Return the (X, Y) coordinate for the center point of the cell that contains the specified text.  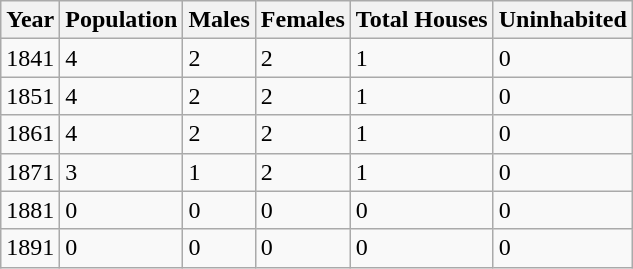
3 (122, 172)
1881 (30, 210)
1851 (30, 96)
1871 (30, 172)
Total Houses (422, 20)
1861 (30, 134)
Population (122, 20)
Uninhabited (562, 20)
Males (219, 20)
Year (30, 20)
Females (302, 20)
1891 (30, 248)
1841 (30, 58)
